From the cell containing the given text, extract its center point as (X, Y) coordinate. 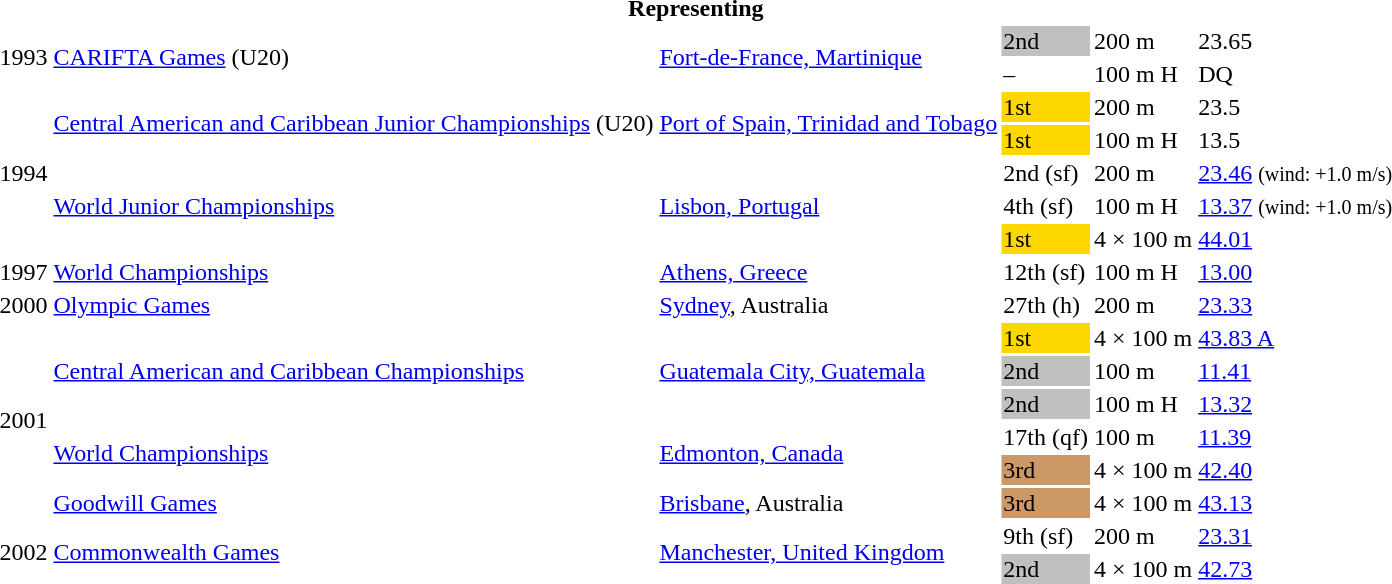
Goodwill Games (354, 503)
9th (sf) (1046, 536)
Athens, Greece (828, 272)
27th (h) (1046, 305)
4th (sf) (1046, 206)
Port of Spain, Trinidad and Tobago (828, 124)
Sydney, Australia (828, 305)
Guatemala City, Guatemala (828, 371)
Lisbon, Portugal (828, 206)
Manchester, United Kingdom (828, 552)
2nd (sf) (1046, 173)
Olympic Games (354, 305)
Central American and Caribbean Junior Championships (U20) (354, 124)
17th (qf) (1046, 437)
Fort-de-France, Martinique (828, 58)
12th (sf) (1046, 272)
CARIFTA Games (U20) (354, 58)
Central American and Caribbean Championships (354, 371)
– (1046, 74)
Edmonton, Canada (828, 454)
Commonwealth Games (354, 552)
Brisbane, Australia (828, 503)
World Junior Championships (354, 206)
